Scan for the cell matching the given text and deliver its [X, Y] coordinate at center. 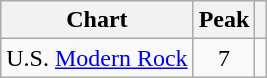
Chart [97, 20]
7 [224, 58]
Peak [224, 20]
U.S. Modern Rock [97, 58]
